Capture the cell that displays the provided text and extract its (X, Y) central coordinate. 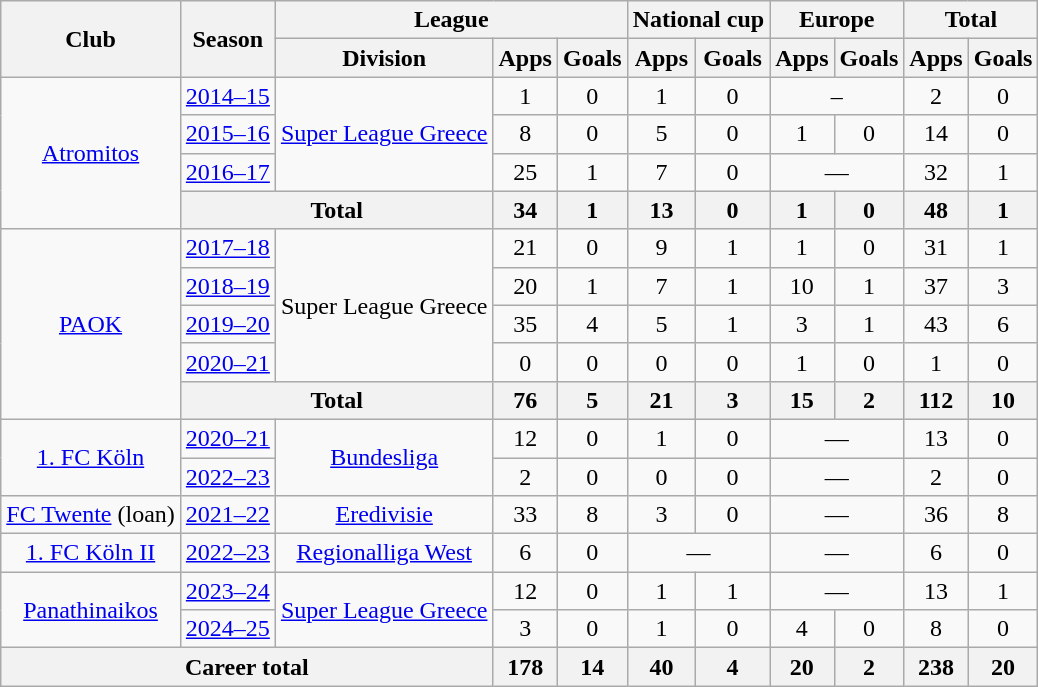
Bundesliga (384, 457)
PAOK (91, 324)
40 (661, 667)
15 (802, 400)
National cup (698, 20)
2021–22 (228, 515)
2023–24 (228, 591)
2024–25 (228, 629)
32 (936, 172)
178 (525, 667)
2016–17 (228, 172)
2014–15 (228, 96)
Regionalliga West (384, 553)
League (451, 20)
35 (525, 324)
31 (936, 248)
34 (525, 210)
1. FC Köln (91, 457)
Atromitos (91, 153)
43 (936, 324)
Eredivisie (384, 515)
FC Twente (loan) (91, 515)
1. FC Köln II (91, 553)
9 (661, 248)
36 (936, 515)
37 (936, 286)
76 (525, 400)
Season (228, 39)
Panathinaikos (91, 610)
238 (936, 667)
Club (91, 39)
2015–16 (228, 134)
2017–18 (228, 248)
48 (936, 210)
Europe (837, 20)
2019–20 (228, 324)
112 (936, 400)
– (837, 96)
2018–19 (228, 286)
25 (525, 172)
Division (384, 58)
33 (525, 515)
Career total (247, 667)
